Search for the cell housing the specified text and yield its (x, y) center coordinate. 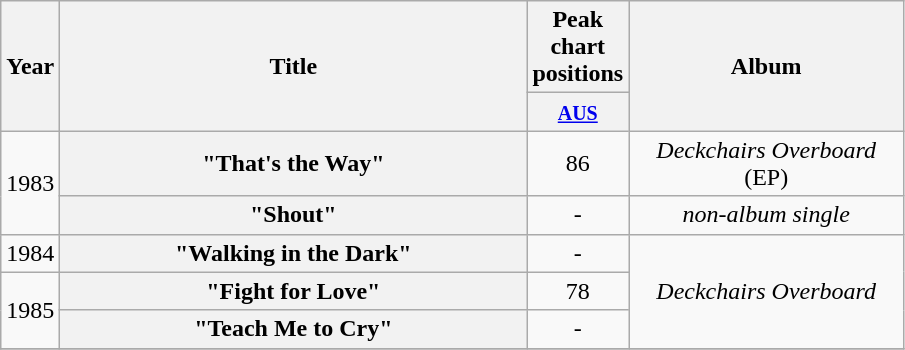
1985 (30, 310)
Title (294, 66)
"Walking in the Dark" (294, 253)
1983 (30, 182)
"Fight for Love" (294, 291)
1984 (30, 253)
"Teach Me to Cry" (294, 329)
"Shout" (294, 215)
"That's the Way" (294, 164)
78 (578, 291)
non-album single (766, 215)
Deckchairs Overboard (766, 291)
AUS (578, 112)
Peak chart positions (578, 47)
86 (578, 164)
Year (30, 66)
Deckchairs Overboard (EP) (766, 164)
Album (766, 66)
